Find where the given text appears and provide that cell's center as [x, y] coordinate. 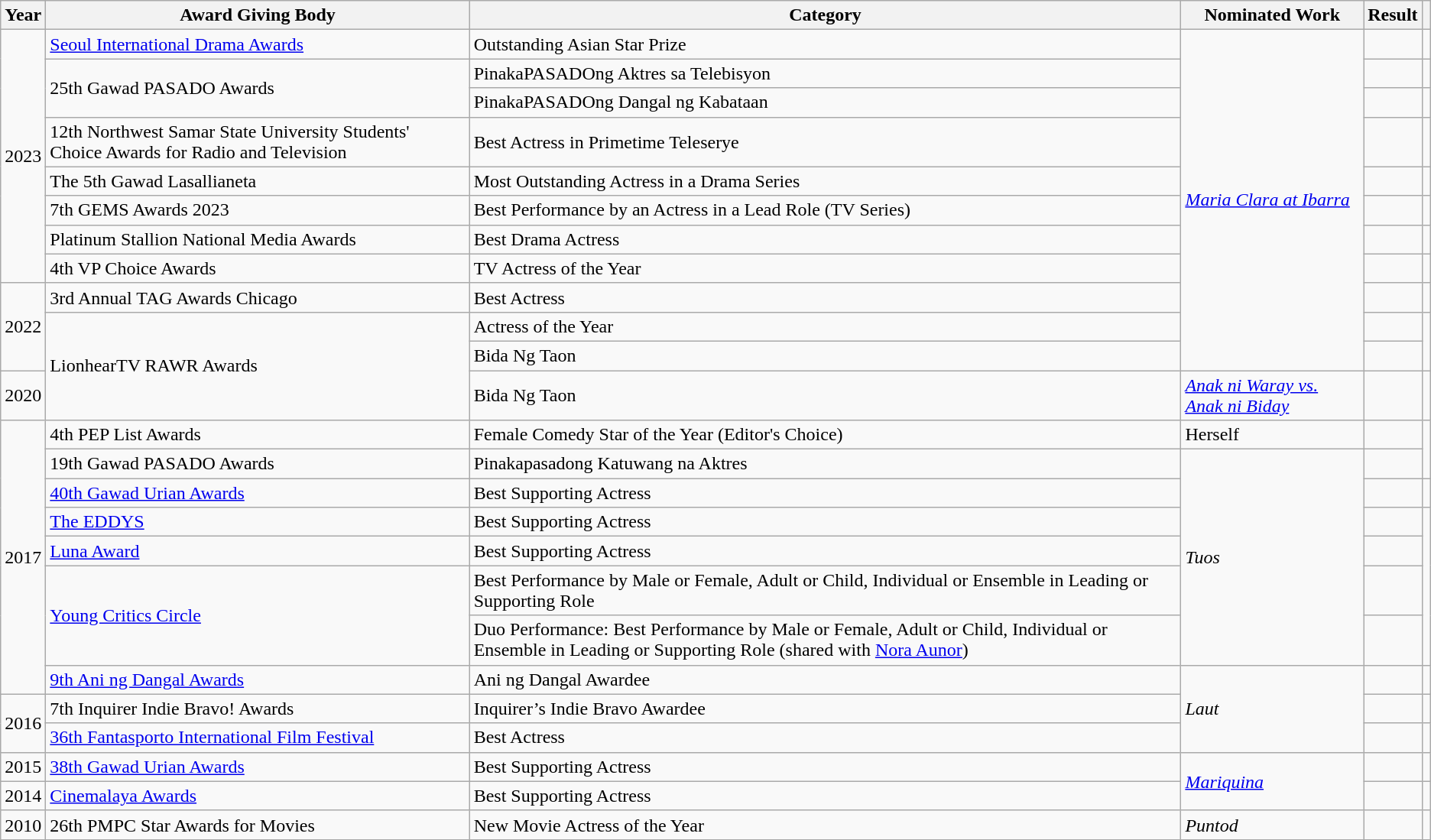
40th Gawad Urian Awards [258, 493]
TV Actress of the Year [826, 268]
Best Performance by Male or Female, Adult or Child, Individual or Ensemble in Leading or Supporting Role [826, 590]
Seoul International Drama Awards [258, 44]
Best Actress in Primetime Teleserye [826, 142]
2010 [23, 825]
2022 [23, 326]
New Movie Actress of the Year [826, 825]
38th Gawad Urian Awards [258, 767]
7th Inquirer Indie Bravo! Awards [258, 709]
Herself [1272, 435]
Maria Clara at Ibarra [1272, 200]
Puntod [1272, 825]
2023 [23, 157]
7th GEMS Awards 2023 [258, 210]
The EDDYS [258, 522]
PinakaPASADOng Dangal ng Kabataan [826, 102]
Tuos [1272, 557]
Best Performance by an Actress in a Lead Role (TV Series) [826, 210]
19th Gawad PASADO Awards [258, 464]
2014 [23, 796]
4th VP Choice Awards [258, 268]
Pinakapasadong Katuwang na Aktres [826, 464]
Nominated Work [1272, 15]
2016 [23, 723]
Inquirer’s Indie Bravo Awardee [826, 709]
Laut [1272, 709]
PinakaPASADOng Aktres sa Telebisyon [826, 73]
Year [23, 15]
Female Comedy Star of the Year (Editor's Choice) [826, 435]
Most Outstanding Actress in a Drama Series [826, 181]
Outstanding Asian Star Prize [826, 44]
Anak ni Waray vs. Anak ni Biday [1272, 394]
12th Northwest Samar State University Students' Choice Awards for Radio and Television [258, 142]
36th Fantasporto International Film Festival [258, 738]
25th Gawad PASADO Awards [258, 88]
4th PEP List Awards [258, 435]
Ani ng Dangal Awardee [826, 679]
Duo Performance: Best Performance by Male or Female, Adult or Child, Individual or Ensemble in Leading or Supporting Role (shared with Nora Aunor) [826, 641]
Award Giving Body [258, 15]
Actress of the Year [826, 326]
9th Ani ng Dangal Awards [258, 679]
Result [1393, 15]
Mariquina [1272, 781]
LionhearTV RAWR Awards [258, 365]
Platinum Stallion National Media Awards [258, 239]
Luna Award [258, 551]
Cinemalaya Awards [258, 796]
3rd Annual TAG Awards Chicago [258, 297]
2017 [23, 557]
Young Critics Circle [258, 615]
The 5th Gawad Lasallianeta [258, 181]
2015 [23, 767]
Category [826, 15]
Best Drama Actress [826, 239]
2020 [23, 394]
26th PMPC Star Awards for Movies [258, 825]
